For the text-containing cell, return its midpoint in [x, y] coordinate format. 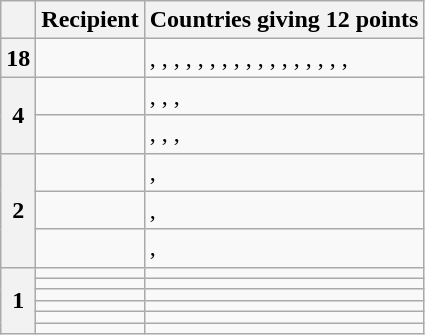
Recipient [90, 20]
4 [18, 115]
Countries giving 12 points [284, 20]
18 [18, 58]
, , , , , , , , , , , , , , , , , [284, 58]
2 [18, 210]
1 [18, 300]
